From the cell containing the given text, extract its center point as (X, Y) coordinate. 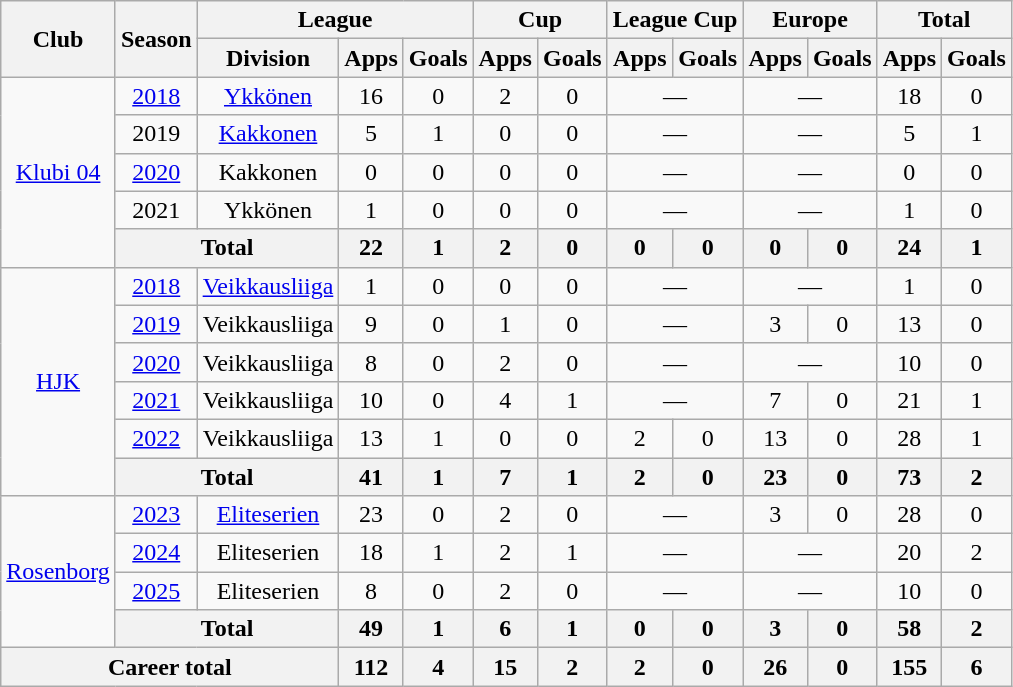
Division (268, 58)
HJK (58, 381)
26 (775, 667)
2023 (156, 515)
League (335, 20)
Cup (540, 20)
15 (505, 667)
9 (371, 324)
20 (909, 553)
16 (371, 96)
2024 (156, 553)
Season (156, 39)
155 (909, 667)
2022 (156, 438)
Klubi 04 (58, 172)
Career total (170, 667)
24 (909, 248)
73 (909, 477)
2025 (156, 591)
Club (58, 39)
112 (371, 667)
21 (909, 400)
58 (909, 629)
League Cup (675, 20)
49 (371, 629)
22 (371, 248)
Europe (810, 20)
41 (371, 477)
Rosenborg (58, 572)
